Extract the [X, Y] coordinate from the center of the cell holding the provided text.  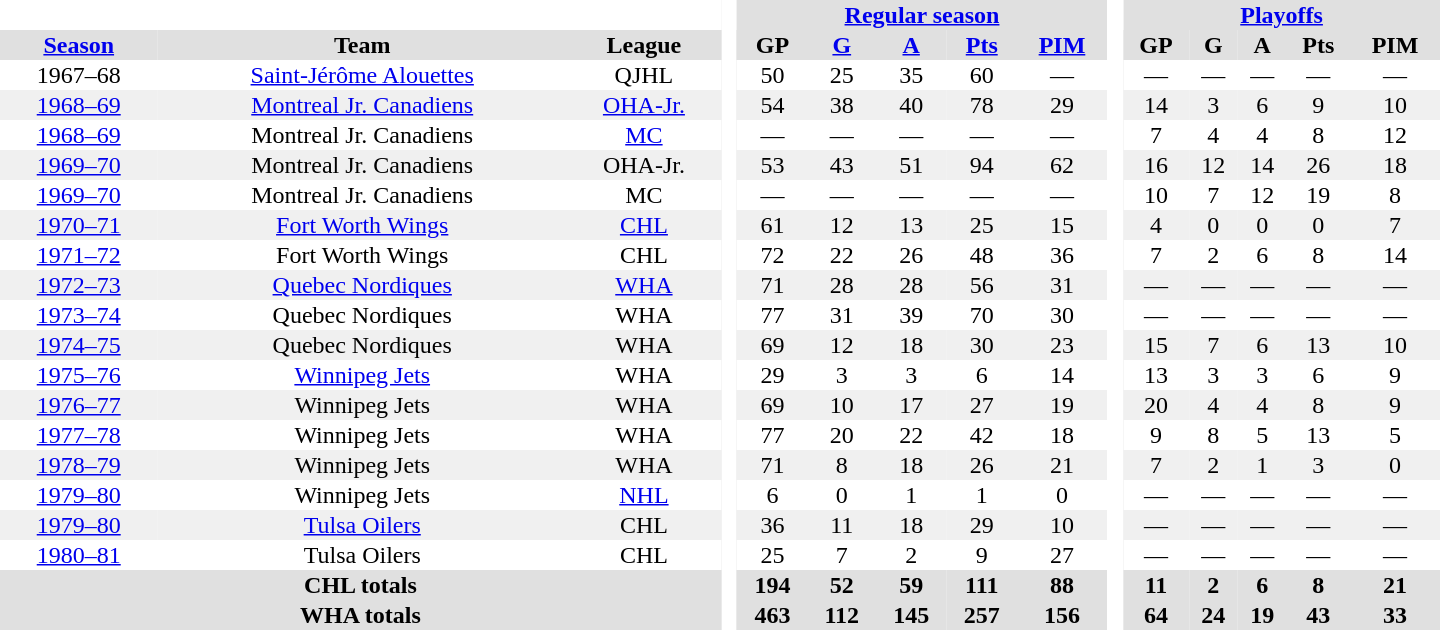
61 [772, 225]
QJHL [644, 75]
53 [772, 165]
112 [842, 615]
1975–76 [78, 375]
1970–71 [78, 225]
463 [772, 615]
78 [982, 105]
1971–72 [78, 255]
1967–68 [78, 75]
145 [912, 615]
League [644, 45]
23 [1062, 345]
62 [1062, 165]
1974–75 [78, 345]
1972–73 [78, 285]
Season [78, 45]
39 [912, 315]
CHL totals [360, 585]
70 [982, 315]
WHA totals [360, 615]
51 [912, 165]
60 [982, 75]
Saint-Jérôme Alouettes [362, 75]
1978–79 [78, 465]
156 [1062, 615]
Regular season [922, 15]
59 [912, 585]
35 [912, 75]
42 [982, 435]
54 [772, 105]
64 [1156, 615]
1973–74 [78, 315]
94 [982, 165]
257 [982, 615]
1980–81 [78, 555]
NHL [644, 495]
17 [912, 405]
33 [1395, 615]
50 [772, 75]
48 [982, 255]
16 [1156, 165]
88 [1062, 585]
194 [772, 585]
Playoffs [1282, 15]
72 [772, 255]
111 [982, 585]
38 [842, 105]
Team [362, 45]
40 [912, 105]
1977–78 [78, 435]
56 [982, 285]
1976–77 [78, 405]
24 [1214, 615]
52 [842, 585]
